Locate the cell with the specified text and output its (x, y) center coordinate. 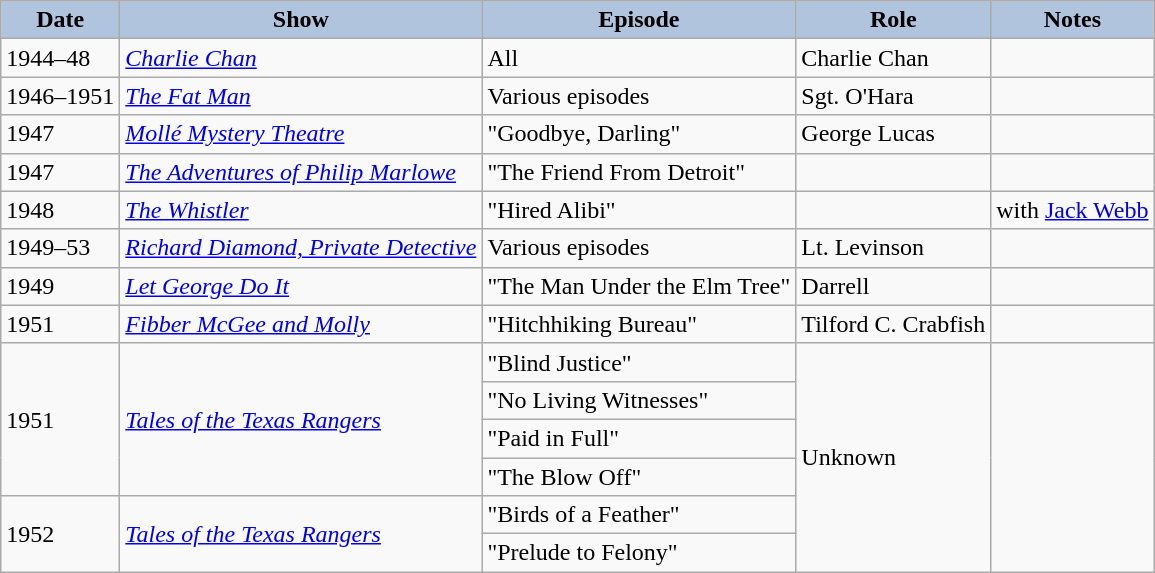
"The Blow Off" (639, 477)
1952 (60, 534)
1949–53 (60, 248)
1944–48 (60, 58)
Show (301, 20)
Let George Do It (301, 286)
"Hitchhiking Bureau" (639, 324)
"Paid in Full" (639, 438)
Sgt. O'Hara (894, 96)
The Adventures of Philip Marlowe (301, 172)
"Goodbye, Darling" (639, 134)
Role (894, 20)
"Birds of a Feather" (639, 515)
Unknown (894, 457)
Fibber McGee and Molly (301, 324)
Notes (1072, 20)
Episode (639, 20)
Darrell (894, 286)
"The Man Under the Elm Tree" (639, 286)
Date (60, 20)
1949 (60, 286)
Lt. Levinson (894, 248)
Richard Diamond, Private Detective (301, 248)
with Jack Webb (1072, 210)
"Hired Alibi" (639, 210)
Mollé Mystery Theatre (301, 134)
"The Friend From Detroit" (639, 172)
1948 (60, 210)
The Whistler (301, 210)
"Prelude to Felony" (639, 553)
1946–1951 (60, 96)
"Blind Justice" (639, 362)
George Lucas (894, 134)
All (639, 58)
The Fat Man (301, 96)
"No Living Witnesses" (639, 400)
Tilford C. Crabfish (894, 324)
